Determine the [x, y] coordinate at the center of the cell enclosing the given text.  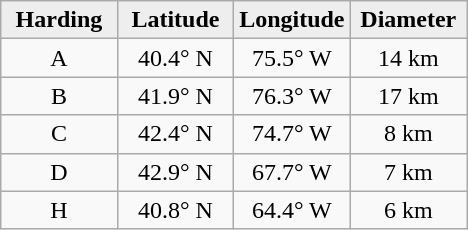
Harding [59, 20]
74.7° W [292, 134]
D [59, 172]
40.8° N [175, 210]
75.5° W [292, 58]
67.7° W [292, 172]
B [59, 96]
Longitude [292, 20]
17 km [408, 96]
41.9° N [175, 96]
42.9° N [175, 172]
Diameter [408, 20]
6 km [408, 210]
C [59, 134]
64.4° W [292, 210]
H [59, 210]
42.4° N [175, 134]
7 km [408, 172]
8 km [408, 134]
A [59, 58]
40.4° N [175, 58]
76.3° W [292, 96]
Latitude [175, 20]
14 km [408, 58]
